Detect which cell encompasses the target text, then output its (x, y) center coordinate. 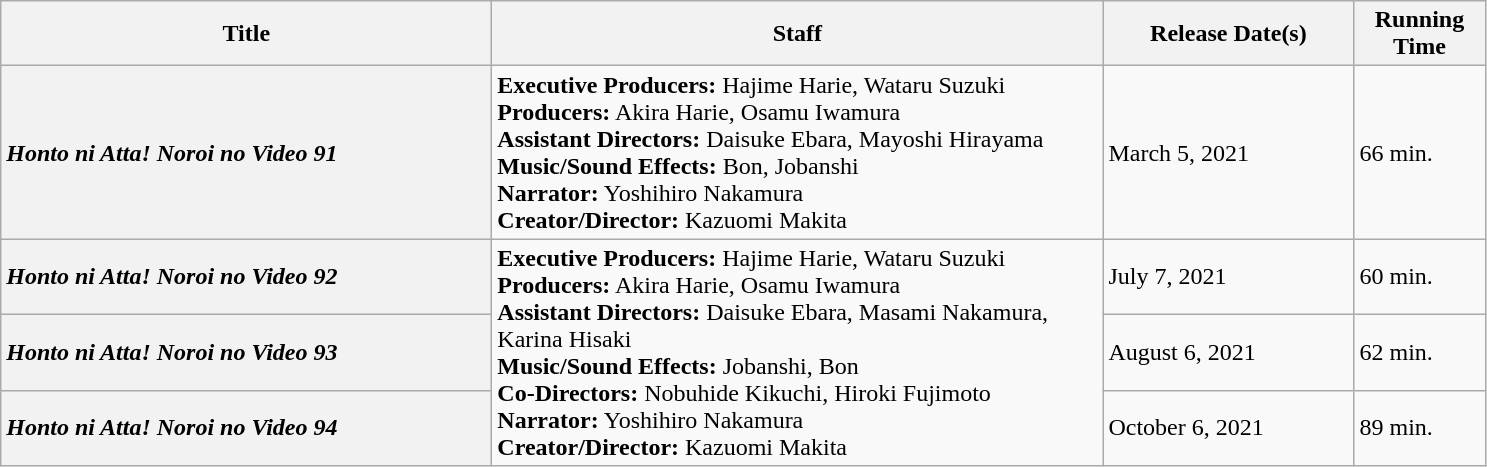
Title (246, 34)
Honto ni Atta! Noroi no Video 94 (246, 428)
March 5, 2021 (1228, 152)
July 7, 2021 (1228, 277)
89 min. (1420, 428)
August 6, 2021 (1228, 353)
66 min. (1420, 152)
60 min. (1420, 277)
Release Date(s) (1228, 34)
Running Time (1420, 34)
Staff (798, 34)
Honto ni Atta! Noroi no Video 92 (246, 277)
62 min. (1420, 353)
Honto ni Atta! Noroi no Video 91 (246, 152)
Honto ni Atta! Noroi no Video 93 (246, 353)
October 6, 2021 (1228, 428)
